Pinpoint the cell where the given text exists, returning its [X, Y] midpoint coordinate. 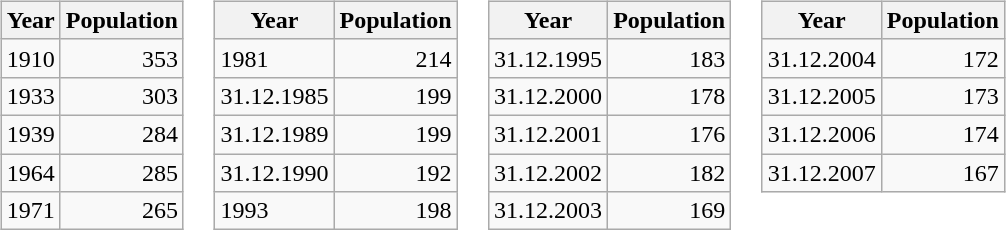
31.12.1995 [548, 58]
198 [396, 211]
1993 [274, 211]
1971 [30, 211]
172 [942, 58]
31.12.2001 [548, 134]
31.12.1989 [274, 134]
1981 [274, 58]
167 [942, 173]
303 [122, 96]
169 [670, 211]
182 [670, 173]
183 [670, 58]
285 [122, 173]
31.12.2004 [822, 58]
214 [396, 58]
192 [396, 173]
1910 [30, 58]
31.12.1990 [274, 173]
1964 [30, 173]
31.12.2000 [548, 96]
31.12.1985 [274, 96]
173 [942, 96]
31.12.2003 [548, 211]
31.12.2006 [822, 134]
178 [670, 96]
284 [122, 134]
1939 [30, 134]
353 [122, 58]
31.12.2005 [822, 96]
31.12.2002 [548, 173]
174 [942, 134]
31.12.2007 [822, 173]
1933 [30, 96]
176 [670, 134]
265 [122, 211]
